Output the (x, y) coordinate of the center of the cell containing the given text.  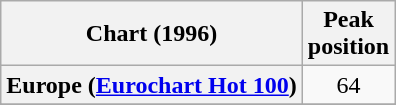
Peakposition (348, 34)
64 (348, 85)
Chart (1996) (152, 34)
Europe (Eurochart Hot 100) (152, 85)
